Detect which cell encompasses the target text, then output its (x, y) center coordinate. 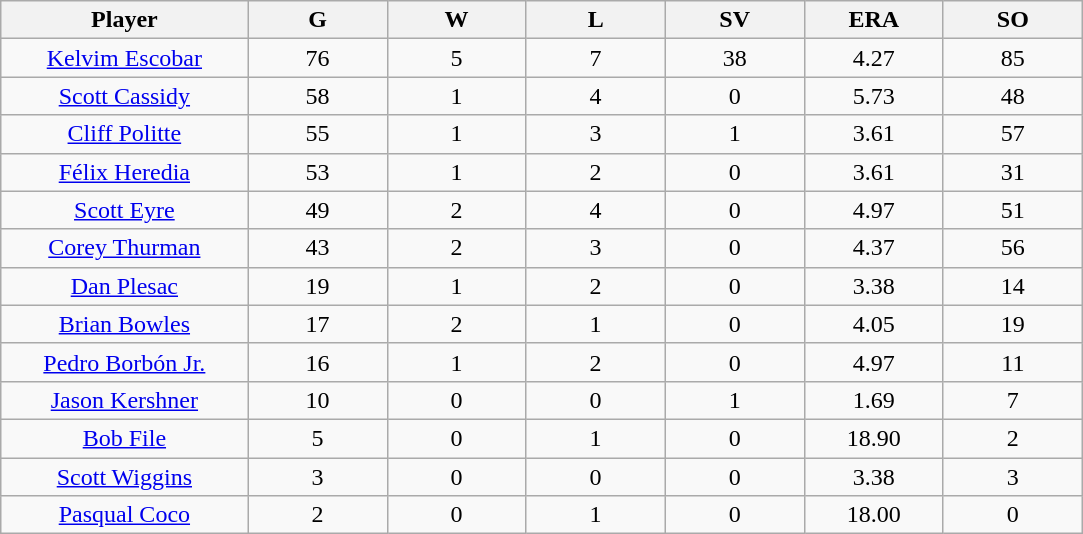
Pedro Borbón Jr. (124, 362)
76 (318, 58)
SV (734, 20)
L (596, 20)
Scott Eyre (124, 210)
11 (1012, 362)
Scott Cassidy (124, 96)
Player (124, 20)
4.37 (874, 248)
5.73 (874, 96)
SO (1012, 20)
Dan Plesac (124, 286)
Jason Kershner (124, 400)
Scott Wiggins (124, 477)
18.90 (874, 438)
48 (1012, 96)
Félix Heredia (124, 172)
49 (318, 210)
56 (1012, 248)
85 (1012, 58)
16 (318, 362)
14 (1012, 286)
43 (318, 248)
Cliff Politte (124, 134)
ERA (874, 20)
Bob File (124, 438)
Pasqual Coco (124, 515)
31 (1012, 172)
G (318, 20)
Kelvim Escobar (124, 58)
1.69 (874, 400)
17 (318, 324)
W (456, 20)
Corey Thurman (124, 248)
58 (318, 96)
55 (318, 134)
4.27 (874, 58)
18.00 (874, 515)
4.05 (874, 324)
Brian Bowles (124, 324)
51 (1012, 210)
57 (1012, 134)
10 (318, 400)
53 (318, 172)
38 (734, 58)
